Output the [X, Y] coordinate of the center of the cell containing the given text.  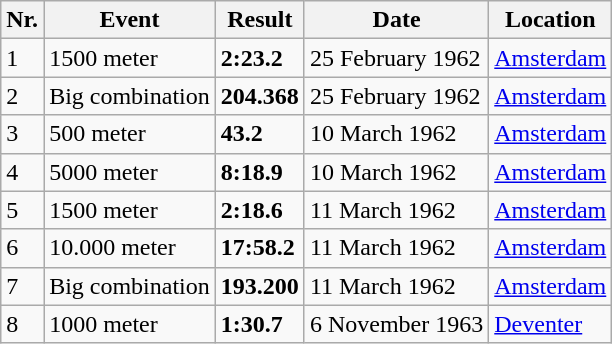
1000 meter [130, 324]
193.200 [260, 286]
3 [22, 134]
Date [396, 20]
204.368 [260, 96]
6 November 1963 [396, 324]
Deventer [550, 324]
Location [550, 20]
1 [22, 58]
Result [260, 20]
7 [22, 286]
2 [22, 96]
6 [22, 248]
17:58.2 [260, 248]
2:23.2 [260, 58]
1:30.7 [260, 324]
8:18.9 [260, 172]
5 [22, 210]
500 meter [130, 134]
2:18.6 [260, 210]
10.000 meter [130, 248]
5000 meter [130, 172]
43.2 [260, 134]
Nr. [22, 20]
8 [22, 324]
4 [22, 172]
Event [130, 20]
